Identify which cell holds the provided text, then report its (X, Y) central coordinate. 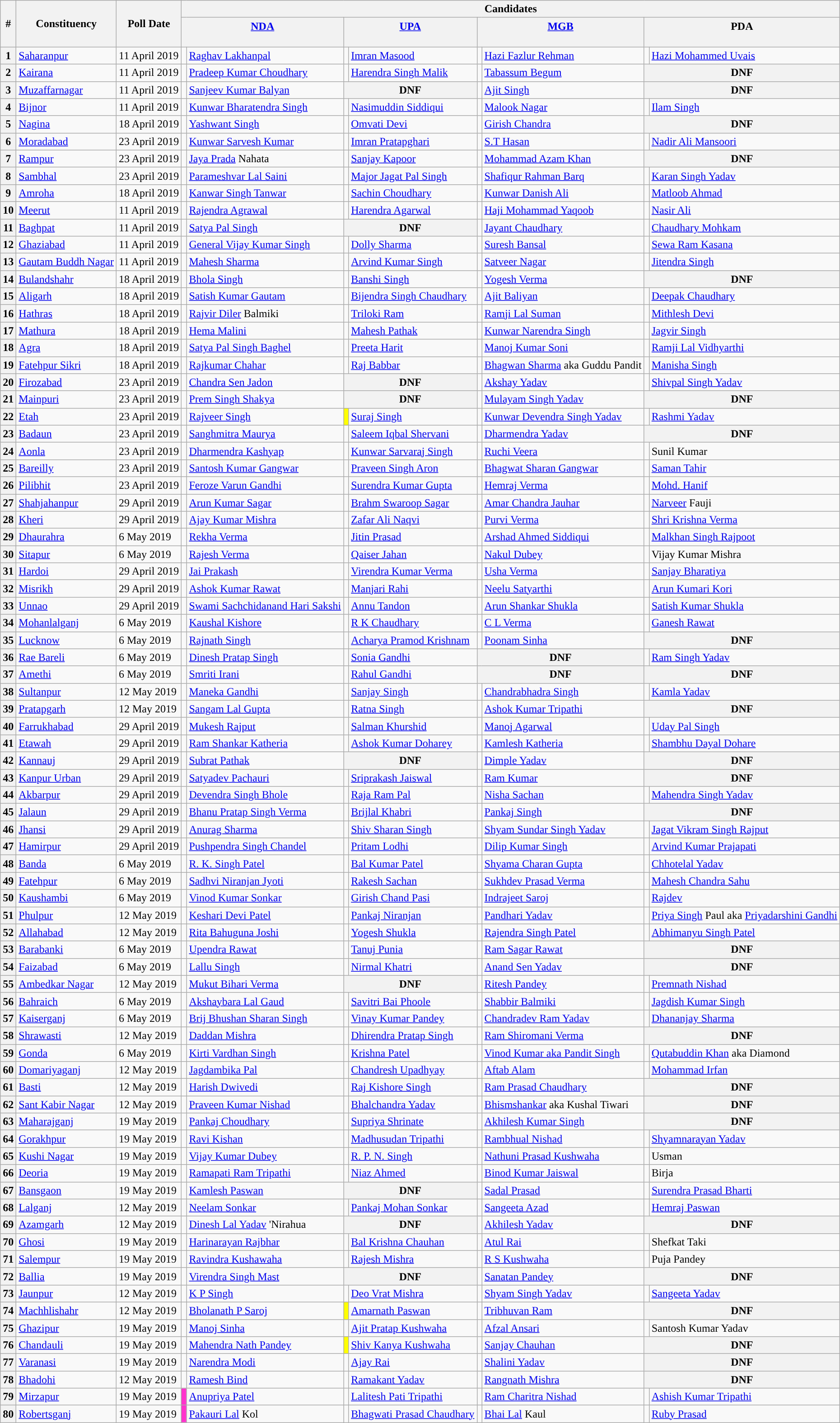
Shyamnarayan Yadav (744, 1139)
Bhola Singh (265, 279)
Jitendra Singh (744, 262)
26 (8, 485)
51 (8, 915)
Rajendra Singh Patel (563, 932)
52 (8, 932)
53 (8, 950)
Ram Sagar Rawat (563, 950)
Jayant Chaudhary (563, 227)
Sadhvi Niranjan Jyoti (265, 881)
Kamlesh Katheria (563, 743)
Amroha (66, 193)
76 (8, 1345)
Surendra Prasad Bharti (744, 1190)
Mainpuri (66, 399)
Krishna Patel (413, 1053)
75 (8, 1328)
Raj Babbar (413, 365)
Kanwar Singh Tanwar (265, 193)
Upendra Rawat (265, 950)
Tribhuvan Ram (563, 1311)
Farrukhabad (66, 726)
Jhansi (66, 829)
55 (8, 984)
2 (8, 73)
Jaunpur (66, 1293)
Swami Sachchidanand Hari Sakshi (265, 606)
Pankaj Mohan Sonkar (413, 1208)
Pakauri Lal Kol (265, 1414)
70 (8, 1242)
Mirzapur (66, 1397)
Hazi Fazlur Rehman (563, 56)
Mohammad Azam Khan (563, 159)
Puja Pandey (744, 1259)
Poll Date (149, 23)
Mathura (66, 331)
Anupriya Patel (265, 1397)
25 (8, 468)
Shyam Singh Yadav (563, 1293)
42 (8, 760)
Ravindra Kushawaha (265, 1259)
Daddan Mishra (265, 1035)
Kunwar Danish Ali (563, 193)
Pushpendra Singh Chandel (265, 847)
Rambhual Nishad (563, 1139)
Amar Chandra Jauhar (563, 503)
Smriti Irani (265, 674)
Supriya Shrinate (413, 1122)
Mahesh Pathak (413, 331)
Dhirendra Pratap Singh (413, 1035)
Preeta Harit (413, 348)
Meerut (66, 210)
Jai Prakash (265, 571)
Bahraich (66, 1001)
Ashok Kumar Tripathi (563, 709)
Shabbir Balmiki (563, 1001)
Akbarpur (66, 795)
Chandrabhadra Singh (563, 692)
68 (8, 1208)
Kanpur Urban (66, 777)
46 (8, 829)
Lalganj (66, 1208)
Ajit Pratap Kushwaha (413, 1328)
Fatehpur (66, 881)
R K Chaudhary (413, 623)
Jagdambika Pal (265, 1070)
72 (8, 1276)
Muzaffarnagar (66, 90)
Sangam Lal Gupta (265, 709)
Akshay Yadav (563, 382)
Etawah (66, 743)
Jagat Vikram Singh Rajput (744, 829)
44 (8, 795)
Tabassum Begum (563, 73)
Harendra Singh Malik (413, 73)
34 (8, 623)
Rangnath Mishra (563, 1380)
Girish Chandra (563, 124)
Firozabad (66, 382)
Chandauli (66, 1345)
Lalitesh Pati Tripathi (413, 1397)
Robertsganj (66, 1414)
Purvi Verma (563, 520)
43 (8, 777)
Manjari Rahi (413, 589)
66 (8, 1173)
Afzal Ansari (563, 1328)
Domariyaganj (66, 1070)
Vinod Kumar Sonkar (265, 898)
Pritam Lodhi (413, 847)
Ashok Kumar Doharey (413, 743)
Rekha Verma (265, 537)
Kannauj (66, 760)
S.T Hasan (563, 141)
Chaudhary Mohkam (744, 227)
60 (8, 1070)
Sachin Choudhary (413, 193)
Aonla (66, 451)
Hemraj Verma (563, 485)
Misrikh (66, 589)
Agra (66, 348)
Omvati Devi (413, 124)
Indrajeet Saroj (563, 898)
Barabanki (66, 950)
Chandradev Ram Yadav (563, 1018)
Usman (744, 1156)
Bhalchandra Yadav (413, 1105)
Deo Vrat Mishra (413, 1293)
Amethi (66, 674)
Neelu Satyarthi (563, 589)
Priya Singh Paul aka Priyadarshini Gandhi (744, 915)
Sanjay Kapoor (413, 159)
Arun Kumari Kori (744, 589)
Bal Kumar Patel (413, 864)
Parameshvar Lal Saini (265, 176)
Bhismshankar aka Kushal Tiwari (563, 1105)
38 (8, 692)
Hathras (66, 314)
Nasimuddin Siddiqui (413, 107)
40 (8, 726)
Sanjay Singh (413, 692)
Bhai Lal Kaul (563, 1414)
41 (8, 743)
Chandresh Upadhyay (413, 1070)
63 (8, 1122)
Madhusudan Tripathi (413, 1139)
Sunil Kumar (744, 451)
11 (8, 227)
Kunwar Devendra Singh Yadav (563, 417)
Kamlesh Paswan (265, 1190)
Neelam Sonkar (265, 1208)
Gautam Buddh Nagar (66, 262)
Bhadohi (66, 1380)
Mahesh Chandra Sahu (744, 881)
Ajit Baliyan (563, 296)
Shefkat Taki (744, 1242)
Mahendra Nath Pandey (265, 1345)
Ram Charitra Nishad (563, 1397)
Karan Singh Yadav (744, 176)
Bulandshahr (66, 279)
Praveen Singh Aron (413, 468)
Manoj Kumar Soni (563, 348)
Pratapgarh (66, 709)
Hemraj Paswan (744, 1208)
24 (8, 451)
Feroze Varun Gandhi (265, 485)
Ambedkar Nagar (66, 984)
Kushi Nagar (66, 1156)
Shyam Sundar Singh Yadav (563, 829)
Ramesh Bind (265, 1380)
R S Kushwaha (563, 1259)
4 (8, 107)
Ghazipur (66, 1328)
General Vijay Kumar Singh (265, 245)
Akhilesh Yadav (563, 1225)
Gorakhpur (66, 1139)
Baghpat (66, 227)
59 (8, 1053)
Dharmendra Yadav (563, 434)
Rae Bareli (66, 657)
Arun Kumar Sagar (265, 503)
Shri Krishna Verma (744, 520)
Aligarh (66, 296)
Santosh Kumar Gangwar (265, 468)
Deepak Chaudhary (744, 296)
Ilam Singh (744, 107)
Kamla Yadav (744, 692)
Satish Kumar Gautam (265, 296)
UPA (410, 33)
Saman Tahir (744, 468)
Premnath Nishad (744, 984)
Sonia Gandhi (413, 657)
# (8, 23)
35 (8, 640)
Machhlishahr (66, 1311)
Sewa Ram Kasana (744, 245)
7 (8, 159)
Chandra Sen Jadon (265, 382)
Amarnath Paswan (413, 1311)
Manoj Agarwal (563, 726)
Jalaun (66, 812)
47 (8, 847)
Ram Shankar Katheria (265, 743)
Ghosi (66, 1242)
Sanjay Bharatiya (744, 571)
Raghav Lakhanpal (265, 56)
Rakesh Sachan (413, 881)
10 (8, 210)
6 (8, 141)
Basti (66, 1087)
Ramji Lal Vidhyarthi (744, 348)
Nadir Ali Mansoori (744, 141)
Phulpur (66, 915)
Satish Kumar Shukla (744, 606)
Hema Malini (265, 331)
Poonam Sinha (563, 640)
9 (8, 193)
Ramapati Ram Tripathi (265, 1173)
77 (8, 1362)
Sanjeev Kumar Balyan (265, 90)
Harendra Agarwal (413, 210)
Ram Singh Yadav (744, 657)
Ratna Singh (413, 709)
Mohanlalganj (66, 623)
Brahm Swaroop Sagar (413, 503)
Ajay Rai (413, 1362)
28 (8, 520)
Bal Krishna Chauhan (413, 1242)
Sultanpur (66, 692)
Rashmi Yadav (744, 417)
Niaz Ahmed (413, 1173)
Kunwar Sarvesh Kumar (265, 141)
Ramakant Yadav (413, 1380)
61 (8, 1087)
Pandhari Yadav (563, 915)
Mahesh Sharma (265, 262)
Virendra Singh Mast (265, 1276)
Shahjahanpur (66, 503)
Shiv Kanya Kushwaha (413, 1345)
Vinod Kumar aka Pandit Singh (563, 1053)
19 (8, 365)
Bijendra Singh Chaudhary (413, 296)
Ravi Kishan (265, 1139)
Major Jagat Pal Singh (413, 176)
Brij Bhushan Sharan Singh (265, 1018)
Harish Dwivedi (265, 1087)
Sangeeta Azad (563, 1208)
Narveer Fauji (744, 503)
Jagdish Kumar Singh (744, 1001)
Yogesh Shukla (413, 932)
Salman Khurshid (413, 726)
Badaun (66, 434)
Triloki Ram (413, 314)
Yogesh Verma (563, 279)
Ram Kumar (563, 777)
Bansgaon (66, 1190)
Praveen Kumar Nishad (265, 1105)
Hazi Mohammed Uvais (744, 56)
PDA (742, 33)
Surendra Kumar Gupta (413, 485)
1 (8, 56)
64 (8, 1139)
Arvind Kumar Singh (413, 262)
Ruby Prasad (744, 1414)
Jagvir Singh (744, 331)
Arvind Kumar Prajapati (744, 847)
Sangeeta Yadav (744, 1293)
Pankaj Choudhary (265, 1122)
Banshi Singh (413, 279)
78 (8, 1380)
Anurag Sharma (265, 829)
Saleem Iqbal Shervani (413, 434)
Savitri Bai Phoole (413, 1001)
Qaiser Jahan (413, 554)
45 (8, 812)
31 (8, 571)
21 (8, 399)
Saharanpur (66, 56)
Atul Rai (563, 1242)
Chhotelal Yadav (744, 864)
Hamirpur (66, 847)
K P Singh (265, 1293)
Rajkumar Chahar (265, 365)
80 (8, 1414)
48 (8, 864)
Narendra Modi (265, 1362)
27 (8, 503)
Raja Ram Pal (413, 795)
23 (8, 434)
Rajendra Agrawal (265, 210)
3 (8, 90)
Moradabad (66, 141)
Rajesh Verma (265, 554)
Bhagwat Sharan Gangwar (563, 468)
Nirmal Khatri (413, 967)
Suresh Bansal (563, 245)
Sanatan Pandey (563, 1276)
C L Verma (563, 623)
Hardoi (66, 571)
Ganesh Rawat (744, 623)
Manisha Singh (744, 365)
Sukhdev Prasad Verma (563, 881)
Ballia (66, 1276)
Dinesh Lal Yadav 'Nirahua (265, 1225)
Jitin Prasad (413, 537)
Anand Sen Yadav (563, 967)
5 (8, 124)
Kairana (66, 73)
79 (8, 1397)
Sitapur (66, 554)
36 (8, 657)
32 (8, 589)
Vijay Kumar Mishra (744, 554)
Lucknow (66, 640)
Satya Pal Singh Baghel (265, 348)
Malkhan Singh Rajpoot (744, 537)
Qutabuddin Khan aka Diamond (744, 1053)
Annu Tandon (413, 606)
Ritesh Pandey (563, 984)
Manoj Sinha (265, 1328)
Binod Kumar Jaiswal (563, 1173)
Dhananjay Sharma (744, 1018)
30 (8, 554)
Mohd. Hanif (744, 485)
Bhanu Pratap Singh Verma (265, 812)
Santosh Kumar Yadav (744, 1328)
Satveer Nagar (563, 262)
Tanuj Punia (413, 950)
15 (8, 296)
Malook Nagar (563, 107)
Arshad Ahmed Siddiqui (563, 537)
Rajesh Mishra (413, 1259)
Satya Pal Singh (265, 227)
73 (8, 1293)
Ram Prasad Chaudhary (563, 1087)
Akhilesh Kumar Singh (563, 1122)
Ram Shiromani Verma (563, 1035)
50 (8, 898)
Dolly Sharma (413, 245)
Vinay Kumar Pandey (413, 1018)
16 (8, 314)
Devendra Singh Bhole (265, 795)
Sanjay Chauhan (563, 1345)
Aftab Alam (563, 1070)
Shambhu Dayal Dohare (744, 743)
R. K. Singh Patel (265, 864)
Kaiserganj (66, 1018)
Pankaj Singh (563, 812)
Ashish Kumar Tripathi (744, 1397)
Nagina (66, 124)
Nisha Sachan (563, 795)
Bhagwati Prasad Chaudhary (413, 1414)
57 (8, 1018)
Usha Verma (563, 571)
Lallu Singh (265, 967)
Yashwant Singh (265, 124)
Sant Kabir Nagar (66, 1105)
29 (8, 537)
Mohammad Irfan (744, 1070)
Mukesh Rajput (265, 726)
69 (8, 1225)
Gonda (66, 1053)
Mahendra Singh Yadav (744, 795)
Kunwar Sarvaraj Singh (413, 451)
Zafar Ali Naqvi (413, 520)
Sriprakash Jaiswal (413, 777)
Etah (66, 417)
Bijnor (66, 107)
Arun Shankar Shukla (563, 606)
Kheri (66, 520)
R. P. N. Singh (413, 1156)
Faizabad (66, 967)
Rajvir Diler Balmiki (265, 314)
Sambhal (66, 176)
Ghaziabad (66, 245)
Dilip Kumar Singh (563, 847)
Maharajganj (66, 1122)
MGB (560, 33)
Rajdev (744, 898)
39 (8, 709)
Kirti Vardhan Singh (265, 1053)
74 (8, 1311)
Banda (66, 864)
Prem Singh Shakya (265, 399)
Rampur (66, 159)
65 (8, 1156)
18 (8, 348)
Constituency (66, 23)
Maneka Gandhi (265, 692)
Ajay Kumar Mishra (265, 520)
Imran Masood (413, 56)
Uday Pal Singh (744, 726)
Mukut Bihari Verma (265, 984)
Fatehpur Sikri (66, 365)
Nasir Ali (744, 210)
Bareilly (66, 468)
Dhaurahra (66, 537)
Subrat Pathak (265, 760)
Matloob Ahmad (744, 193)
58 (8, 1035)
Acharya Pramod Krishnam (413, 640)
Keshari Devi Patel (265, 915)
Shafiqur Rahman Barq (563, 176)
67 (8, 1190)
Kaushal Kishore (265, 623)
Brijlal Khabri (413, 812)
Azamgarh (66, 1225)
Rahul Gandhi (413, 674)
Bholanath P Saroj (265, 1311)
Girish Chand Pasi (413, 898)
Birja (744, 1173)
Ruchi Veera (563, 451)
Harinarayan Rajbhar (265, 1242)
Rajnath Singh (265, 640)
Jaya Prada Nahata (265, 159)
Virendra Kumar Verma (413, 571)
37 (8, 674)
Deoria (66, 1173)
Shrawasti (66, 1035)
Shalini Yadav (563, 1362)
33 (8, 606)
Kunwar Narendra Singh (563, 331)
Nathuni Prasad Kushwaha (563, 1156)
Shiv Sharan Singh (413, 829)
Mithlesh Devi (744, 314)
Akshaybara Lal Gaud (265, 1001)
Unnao (66, 606)
Shyama Charan Gupta (563, 864)
71 (8, 1259)
Varanasi (66, 1362)
Dinesh Pratap Singh (265, 657)
Mulayam Singh Yadav (563, 399)
Bhagwan Sharma aka Guddu Pandit (563, 365)
62 (8, 1105)
Pradeep Kumar Choudhary (265, 73)
Ajit Singh (563, 90)
Nakul Dubey (563, 554)
Abhimanyu Singh Patel (744, 932)
20 (8, 382)
Kunwar Bharatendra Singh (265, 107)
Ramji Lal Suman (563, 314)
49 (8, 881)
Sadal Prasad (563, 1190)
Kaushambi (66, 898)
Haji Mohammad Yaqoob (563, 210)
22 (8, 417)
Dharmendra Kashyap (265, 451)
Shivpal Singh Yadav (744, 382)
Ashok Kumar Rawat (265, 589)
Rita Bahuguna Joshi (265, 932)
Sanghmitra Maurya (265, 434)
Allahabad (66, 932)
Suraj Singh (413, 417)
56 (8, 1001)
Salempur (66, 1259)
8 (8, 176)
14 (8, 279)
Satyadev Pachauri (265, 777)
Rajveer Singh (265, 417)
Pankaj Niranjan (413, 915)
Vijay Kumar Dubey (265, 1156)
12 (8, 245)
13 (8, 262)
Imran Pratapghari (413, 141)
Dimple Yadav (563, 760)
17 (8, 331)
NDA (263, 33)
Pilibhit (66, 485)
Raj Kishore Singh (413, 1087)
54 (8, 967)
Candidates (511, 9)
